Identify which cell holds the provided text, then report its [x, y] central coordinate. 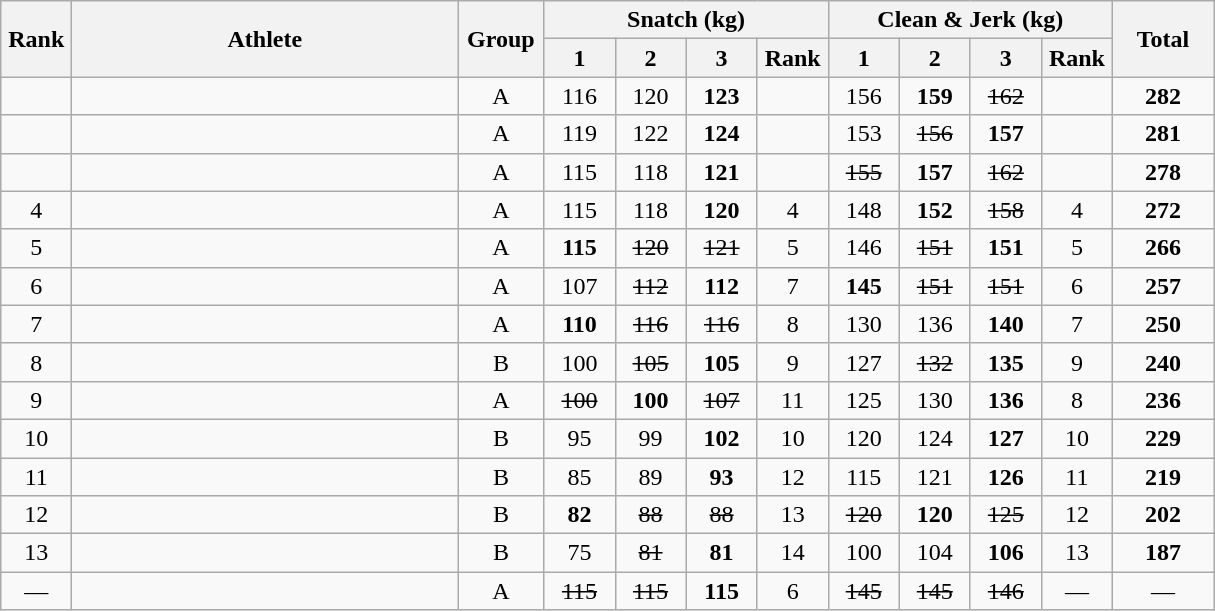
106 [1006, 553]
75 [580, 553]
Snatch (kg) [686, 20]
202 [1162, 515]
140 [1006, 324]
95 [580, 438]
Clean & Jerk (kg) [970, 20]
Total [1162, 39]
104 [934, 553]
278 [1162, 172]
122 [650, 134]
126 [1006, 477]
266 [1162, 248]
132 [934, 362]
281 [1162, 134]
229 [1162, 438]
99 [650, 438]
102 [722, 438]
148 [864, 210]
110 [580, 324]
236 [1162, 400]
282 [1162, 96]
93 [722, 477]
123 [722, 96]
250 [1162, 324]
152 [934, 210]
219 [1162, 477]
85 [580, 477]
159 [934, 96]
158 [1006, 210]
Group [501, 39]
135 [1006, 362]
272 [1162, 210]
Athlete [265, 39]
119 [580, 134]
155 [864, 172]
240 [1162, 362]
89 [650, 477]
82 [580, 515]
153 [864, 134]
187 [1162, 553]
257 [1162, 286]
14 [792, 553]
